Scan for the cell matching the given text and deliver its (x, y) coordinate at center. 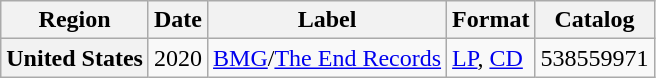
BMG/The End Records (328, 58)
Catalog (594, 20)
Label (328, 20)
Date (178, 20)
2020 (178, 58)
Format (491, 20)
538559971 (594, 58)
LP, CD (491, 58)
Region (75, 20)
United States (75, 58)
